Extract the (x, y) coordinate from the center of the cell holding the provided text.  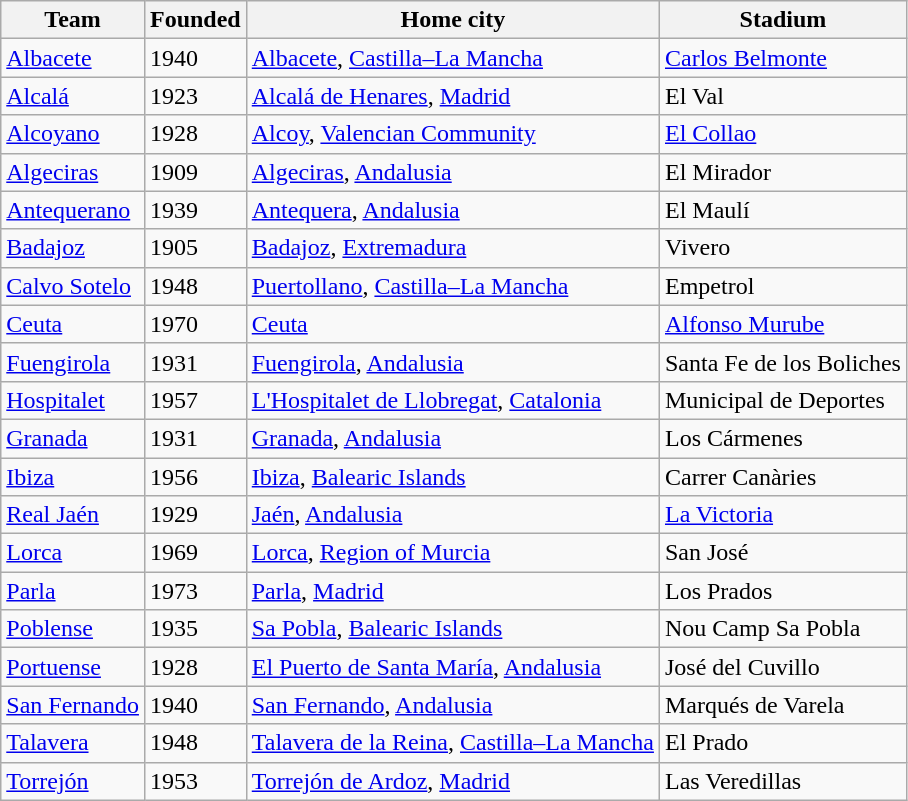
Fuengirola, Andalusia (452, 362)
Stadium (782, 20)
1956 (195, 477)
Real Jaén (73, 515)
Los Cármenes (782, 438)
El Collao (782, 134)
1909 (195, 172)
El Puerto de Santa María, Andalusia (452, 667)
San José (782, 553)
Home city (452, 20)
Carlos Belmonte (782, 58)
1905 (195, 248)
Hospitalet (73, 400)
El Prado (782, 743)
Founded (195, 20)
Calvo Sotelo (73, 286)
Talavera de la Reina, Castilla–La Mancha (452, 743)
El Mirador (782, 172)
1929 (195, 515)
1939 (195, 210)
Ibiza (73, 477)
1957 (195, 400)
San Fernando (73, 705)
Parla, Madrid (452, 591)
Antequerano (73, 210)
L'Hospitalet de Llobregat, Catalonia (452, 400)
Badajoz (73, 248)
José del Cuvillo (782, 667)
Fuengirola (73, 362)
Parla (73, 591)
Santa Fe de los Boliches (782, 362)
Empetrol (782, 286)
Albacete, Castilla–La Mancha (452, 58)
La Victoria (782, 515)
1935 (195, 629)
El Maulí (782, 210)
Lorca, Region of Murcia (452, 553)
1969 (195, 553)
Albacete (73, 58)
Algeciras (73, 172)
Los Prados (782, 591)
Municipal de Deportes (782, 400)
Sa Pobla, Balearic Islands (452, 629)
Ibiza, Balearic Islands (452, 477)
Antequera, Andalusia (452, 210)
Marqués de Varela (782, 705)
Torrejón (73, 781)
Jaén, Andalusia (452, 515)
Alcoy, Valencian Community (452, 134)
Alcalá (73, 96)
Poblense (73, 629)
Granada (73, 438)
1970 (195, 324)
El Val (782, 96)
1953 (195, 781)
Lorca (73, 553)
Alfonso Murube (782, 324)
San Fernando, Andalusia (452, 705)
1973 (195, 591)
Las Veredillas (782, 781)
Team (73, 20)
Algeciras, Andalusia (452, 172)
Portuense (73, 667)
Talavera (73, 743)
Torrejón de Ardoz, Madrid (452, 781)
Puertollano, Castilla–La Mancha (452, 286)
1923 (195, 96)
Nou Camp Sa Pobla (782, 629)
Alcoyano (73, 134)
Carrer Canàries (782, 477)
Granada, Andalusia (452, 438)
Badajoz, Extremadura (452, 248)
Alcalá de Henares, Madrid (452, 96)
Vivero (782, 248)
